Identify which cell holds the provided text, then report its (X, Y) central coordinate. 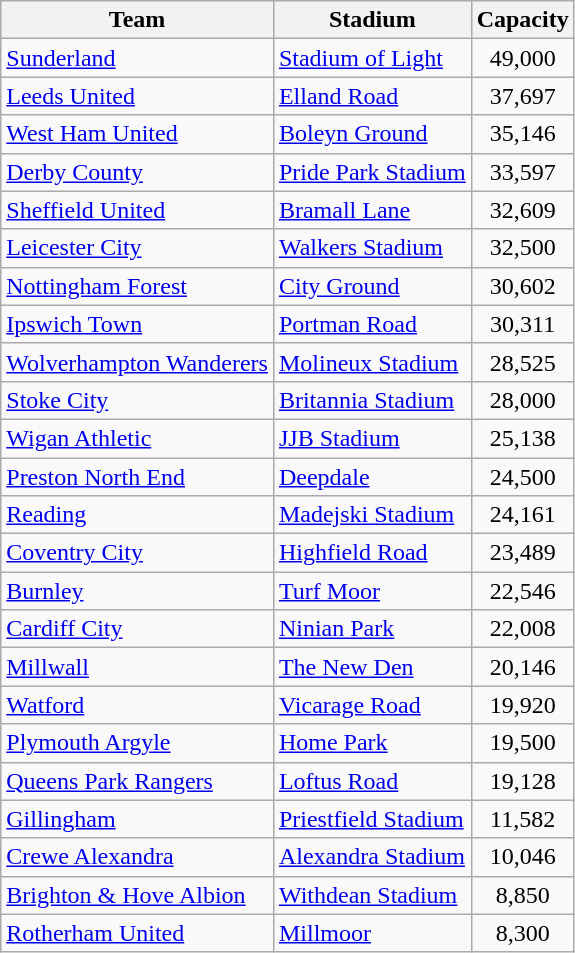
Reading (138, 515)
Ninian Park (372, 629)
Brighton & Hove Albion (138, 895)
28,525 (522, 362)
22,546 (522, 591)
Cardiff City (138, 629)
Stadium (372, 20)
30,602 (522, 286)
19,128 (522, 781)
32,500 (522, 248)
Stoke City (138, 400)
Molineux Stadium (372, 362)
Loftus Road (372, 781)
The New Den (372, 667)
24,161 (522, 515)
Boleyn Ground (372, 134)
Bramall Lane (372, 210)
Sheffield United (138, 210)
Gillingham (138, 819)
Preston North End (138, 477)
West Ham United (138, 134)
10,046 (522, 857)
22,008 (522, 629)
Withdean Stadium (372, 895)
Highfield Road (372, 553)
Crewe Alexandra (138, 857)
Leeds United (138, 96)
37,697 (522, 96)
Turf Moor (372, 591)
33,597 (522, 172)
Britannia Stadium (372, 400)
Plymouth Argyle (138, 743)
Madejski Stadium (372, 515)
Millmoor (372, 933)
32,609 (522, 210)
JJB Stadium (372, 438)
30,311 (522, 324)
Wolverhampton Wanderers (138, 362)
28,000 (522, 400)
Millwall (138, 667)
19,500 (522, 743)
Stadium of Light (372, 58)
Sunderland (138, 58)
19,920 (522, 705)
Watford (138, 705)
35,146 (522, 134)
49,000 (522, 58)
24,500 (522, 477)
Alexandra Stadium (372, 857)
23,489 (522, 553)
City Ground (372, 286)
Team (138, 20)
Elland Road (372, 96)
Vicarage Road (372, 705)
8,300 (522, 933)
Queens Park Rangers (138, 781)
20,146 (522, 667)
Priestfield Stadium (372, 819)
Burnley (138, 591)
Ipswich Town (138, 324)
Capacity (522, 20)
Portman Road (372, 324)
Deepdale (372, 477)
Leicester City (138, 248)
Derby County (138, 172)
Wigan Athletic (138, 438)
Walkers Stadium (372, 248)
8,850 (522, 895)
Pride Park Stadium (372, 172)
25,138 (522, 438)
11,582 (522, 819)
Coventry City (138, 553)
Nottingham Forest (138, 286)
Rotherham United (138, 933)
Home Park (372, 743)
